Provide the [X, Y] coordinate of the cell's center where the given text is located.  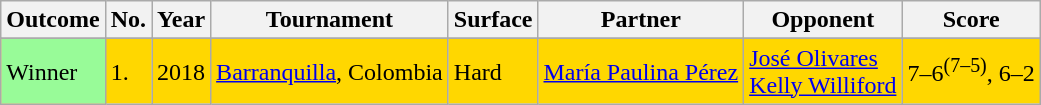
Partner [641, 20]
Tournament [330, 20]
Barranquilla, Colombia [330, 72]
José Olivares Kelly Williford [823, 72]
No. [128, 20]
Outcome [53, 20]
7–6(7–5), 6–2 [971, 72]
1. [128, 72]
Hard [493, 72]
Year [182, 20]
María Paulina Pérez [641, 72]
Score [971, 20]
Winner [53, 72]
2018 [182, 72]
Opponent [823, 20]
Surface [493, 20]
